Find where the given text appears and provide that cell's center as (X, Y) coordinate. 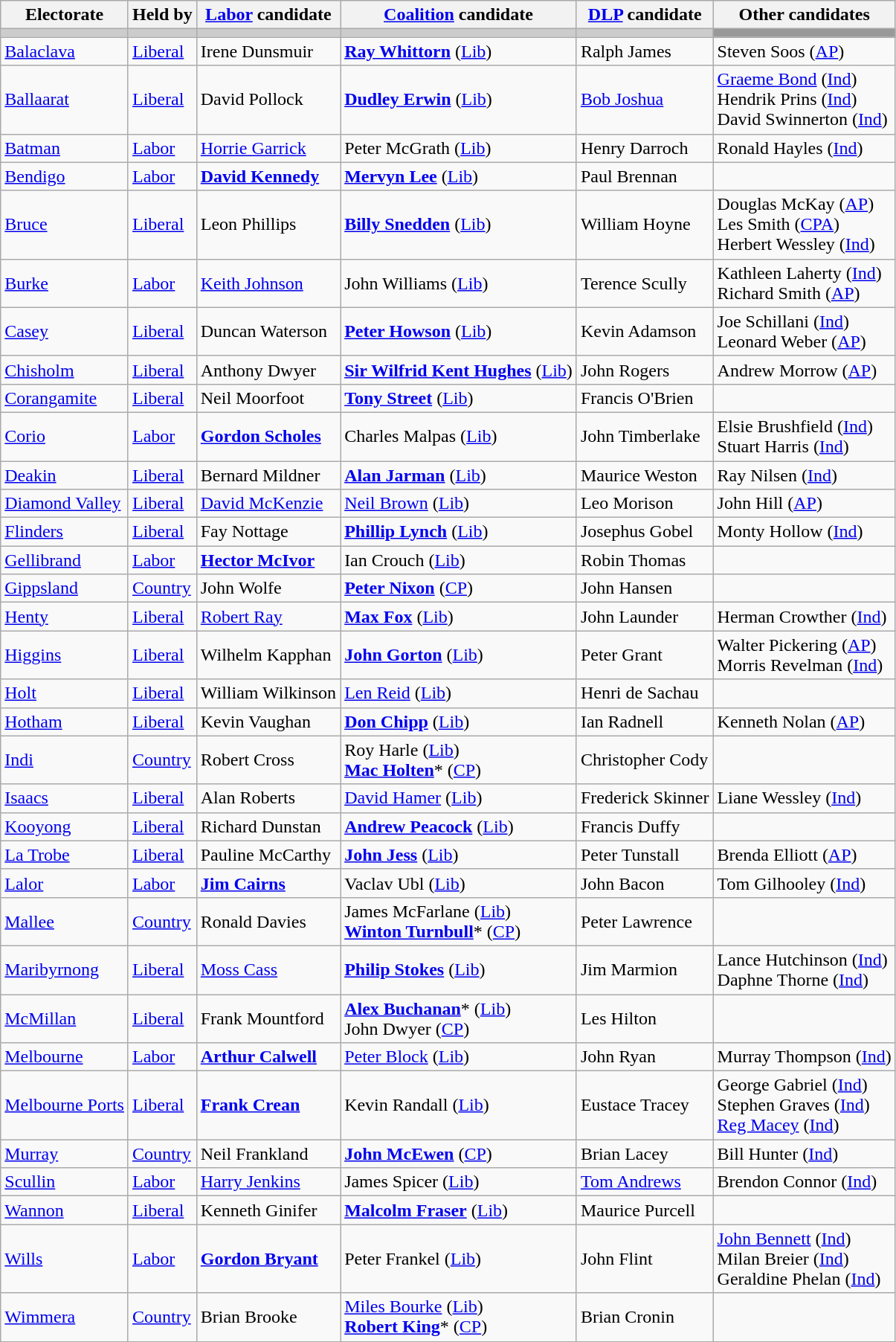
Henry Darroch (645, 148)
John McEwen (CP) (459, 1154)
Monty Hollow (Ind) (805, 532)
Christopher Cody (645, 760)
John Bennett (Ind)Milan Breier (Ind)Geraldine Phelan (Ind) (805, 1259)
Frederick Skinner (645, 798)
Maurice Purcell (645, 1210)
Corio (65, 436)
Malcolm Fraser (Lib) (459, 1210)
Flinders (65, 532)
Corangamite (65, 398)
Andrew Morrow (AP) (805, 370)
Brendon Connor (Ind) (805, 1182)
Frank Crean (268, 1105)
Duncan Waterson (268, 332)
Ballaarat (65, 100)
Ray Nilsen (Ind) (805, 475)
Lance Hutchinson (Ind)Daphne Thorne (Ind) (805, 970)
Peter Grant (645, 655)
Bob Joshua (645, 100)
Roy Harle (Lib)Mac Holten* (CP) (459, 760)
Alex Buchanan* (Lib)John Dwyer (CP) (459, 1018)
Brian Lacey (645, 1154)
Peter McGrath (Lib) (459, 148)
Henri de Sachau (645, 693)
Len Reid (Lib) (459, 693)
Paul Brennan (645, 176)
John Bacon (645, 883)
George Gabriel (Ind)Stephen Graves (Ind)Reg Macey (Ind) (805, 1105)
Henty (65, 617)
Douglas McKay (AP)Les Smith (CPA)Herbert Wessley (Ind) (805, 225)
Miles Bourke (Lib)Robert King* (CP) (459, 1317)
Don Chipp (Lib) (459, 722)
Leo Morison (645, 504)
David Pollock (268, 100)
Robert Cross (268, 760)
Max Fox (Lib) (459, 617)
Maurice Weston (645, 475)
Kevin Vaughan (268, 722)
Jim Cairns (268, 883)
James Spicer (Lib) (459, 1182)
Robin Thomas (645, 560)
Peter Nixon (CP) (459, 588)
DLP candidate (645, 15)
David Kennedy (268, 176)
Brian Brooke (268, 1317)
John Hansen (645, 588)
Peter Frankel (Lib) (459, 1259)
Bruce (65, 225)
Jim Marmion (645, 970)
Josephus Gobel (645, 532)
Eustace Tracey (645, 1105)
Ronald Davies (268, 921)
Bill Hunter (Ind) (805, 1154)
Bernard Mildner (268, 475)
Tony Street (Lib) (459, 398)
Francis O'Brien (645, 398)
Bendigo (65, 176)
John Hill (AP) (805, 504)
Casey (65, 332)
Frank Mountford (268, 1018)
Alan Jarman (Lib) (459, 475)
Chisholm (65, 370)
Kathleen Laherty (Ind)Richard Smith (AP) (805, 283)
Kenneth Ginifer (268, 1210)
Burke (65, 283)
Peter Howson (Lib) (459, 332)
Scullin (65, 1182)
Balaclava (65, 51)
Fay Nottage (268, 532)
Batman (65, 148)
Neil Moorfoot (268, 398)
Robert Ray (268, 617)
Kevin Randall (Lib) (459, 1105)
Richard Dunstan (268, 826)
Irene Dunsmuir (268, 51)
Mervyn Lee (Lib) (459, 176)
Francis Duffy (645, 826)
Elsie Brushfield (Ind)Stuart Harris (Ind) (805, 436)
William Wilkinson (268, 693)
John Flint (645, 1259)
Neil Frankland (268, 1154)
Ray Whittorn (Lib) (459, 51)
Dudley Erwin (Lib) (459, 100)
Peter Block (Lib) (459, 1057)
Tom Gilhooley (Ind) (805, 883)
Alan Roberts (268, 798)
McMillan (65, 1018)
Gordon Bryant (268, 1259)
Les Hilton (645, 1018)
Andrew Peacock (Lib) (459, 826)
Ian Radnell (645, 722)
Mallee (65, 921)
Brenda Elliott (AP) (805, 855)
Wannon (65, 1210)
Harry Jenkins (268, 1182)
Held by (162, 15)
Moss Cass (268, 970)
Terence Scully (645, 283)
Horrie Garrick (268, 148)
Murray Thompson (Ind) (805, 1057)
Kenneth Nolan (AP) (805, 722)
Arthur Calwell (268, 1057)
Diamond Valley (65, 504)
Gellibrand (65, 560)
Electorate (65, 15)
Lalor (65, 883)
Melbourne Ports (65, 1105)
Anthony Dwyer (268, 370)
Charles Malpas (Lib) (459, 436)
Steven Soos (AP) (805, 51)
La Trobe (65, 855)
John Wolfe (268, 588)
John Timberlake (645, 436)
Joe Schillani (Ind)Leonard Weber (AP) (805, 332)
Gippsland (65, 588)
Peter Lawrence (645, 921)
John Ryan (645, 1057)
Billy Snedden (Lib) (459, 225)
Graeme Bond (Ind)Hendrik Prins (Ind)David Swinnerton (Ind) (805, 100)
Vaclav Ubl (Lib) (459, 883)
Deakin (65, 475)
Isaacs (65, 798)
Wimmera (65, 1317)
Other candidates (805, 15)
Sir Wilfrid Kent Hughes (Lib) (459, 370)
James McFarlane (Lib)Winton Turnbull* (CP) (459, 921)
Ronald Hayles (Ind) (805, 148)
Coalition candidate (459, 15)
Liane Wessley (Ind) (805, 798)
Holt (65, 693)
Kevin Adamson (645, 332)
Melbourne (65, 1057)
Neil Brown (Lib) (459, 504)
Walter Pickering (AP)Morris Revelman (Ind) (805, 655)
John Rogers (645, 370)
Herman Crowther (Ind) (805, 617)
Gordon Scholes (268, 436)
Tom Andrews (645, 1182)
Maribyrnong (65, 970)
Phillip Lynch (Lib) (459, 532)
David McKenzie (268, 504)
John Williams (Lib) (459, 283)
Labor candidate (268, 15)
Pauline McCarthy (268, 855)
John Launder (645, 617)
Philip Stokes (Lib) (459, 970)
Ian Crouch (Lib) (459, 560)
William Hoyne (645, 225)
Higgins (65, 655)
Indi (65, 760)
Ralph James (645, 51)
David Hamer (Lib) (459, 798)
Wills (65, 1259)
Wilhelm Kapphan (268, 655)
Hector McIvor (268, 560)
Kooyong (65, 826)
Keith Johnson (268, 283)
Leon Phillips (268, 225)
Peter Tunstall (645, 855)
John Jess (Lib) (459, 855)
Hotham (65, 722)
Murray (65, 1154)
John Gorton (Lib) (459, 655)
Brian Cronin (645, 1317)
